Provide the (x, y) coordinate of the cell's center where the given text is located.  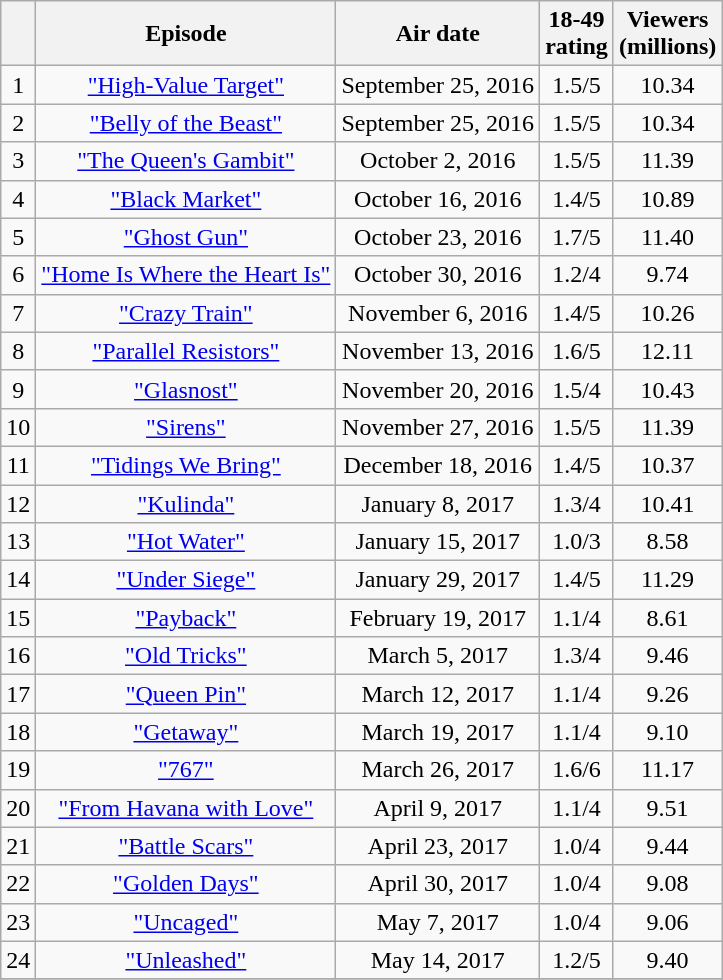
1.5/4 (577, 389)
"Home Is Where the Heart Is" (186, 275)
24 (18, 960)
14 (18, 580)
2 (18, 123)
23 (18, 922)
17 (18, 694)
January 15, 2017 (438, 542)
9.10 (667, 732)
15 (18, 618)
"Tidings We Bring" (186, 465)
1.2/4 (577, 275)
March 12, 2017 (438, 694)
22 (18, 884)
9.06 (667, 922)
12.11 (667, 351)
March 26, 2017 (438, 770)
May 7, 2017 (438, 922)
11.17 (667, 770)
"Queen Pin" (186, 694)
"Crazy Train" (186, 313)
7 (18, 313)
"Hot Water" (186, 542)
1.0/3 (577, 542)
"767" (186, 770)
5 (18, 237)
January 8, 2017 (438, 503)
"Uncaged" (186, 922)
"Battle Scars" (186, 846)
November 6, 2016 (438, 313)
9.74 (667, 275)
11 (18, 465)
February 19, 2017 (438, 618)
8.58 (667, 542)
10.43 (667, 389)
"Parallel Resistors" (186, 351)
October 16, 2016 (438, 199)
"Sirens" (186, 427)
"Golden Days" (186, 884)
1.2/5 (577, 960)
10 (18, 427)
November 13, 2016 (438, 351)
"Old Tricks" (186, 656)
"The Queen's Gambit" (186, 161)
21 (18, 846)
Viewers(millions) (667, 34)
November 27, 2016 (438, 427)
10.89 (667, 199)
9.26 (667, 694)
10.37 (667, 465)
9.40 (667, 960)
6 (18, 275)
"Belly of the Beast" (186, 123)
4 (18, 199)
October 23, 2016 (438, 237)
Air date (438, 34)
"From Havana with Love" (186, 808)
1.7/5 (577, 237)
"Black Market" (186, 199)
October 2, 2016 (438, 161)
November 20, 2016 (438, 389)
"High-Value Target" (186, 85)
"Unleashed" (186, 960)
1.6/5 (577, 351)
"Ghost Gun" (186, 237)
"Glasnost" (186, 389)
Episode (186, 34)
19 (18, 770)
10.26 (667, 313)
9.08 (667, 884)
13 (18, 542)
March 5, 2017 (438, 656)
9 (18, 389)
8.61 (667, 618)
"Payback" (186, 618)
"Getaway" (186, 732)
8 (18, 351)
1 (18, 85)
April 23, 2017 (438, 846)
18-49rating (577, 34)
9.51 (667, 808)
"Kulinda" (186, 503)
16 (18, 656)
20 (18, 808)
9.46 (667, 656)
12 (18, 503)
"Under Siege" (186, 580)
April 9, 2017 (438, 808)
10.41 (667, 503)
3 (18, 161)
9.44 (667, 846)
April 30, 2017 (438, 884)
1.6/6 (577, 770)
May 14, 2017 (438, 960)
January 29, 2017 (438, 580)
December 18, 2016 (438, 465)
18 (18, 732)
October 30, 2016 (438, 275)
11.40 (667, 237)
March 19, 2017 (438, 732)
11.29 (667, 580)
